Output the (x, y) coordinate of the center of the cell containing the given text.  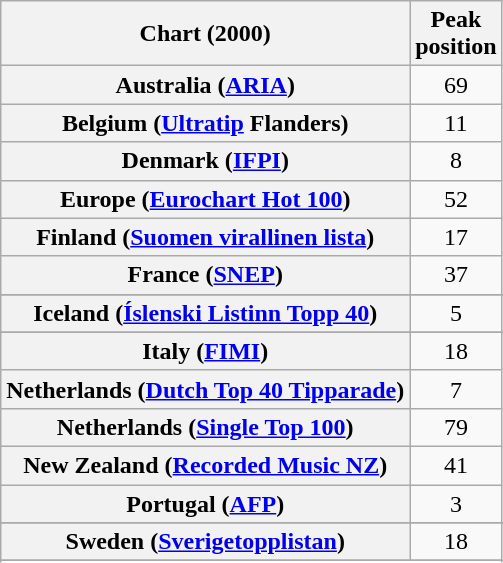
France (SNEP) (206, 275)
Denmark (IFPI) (206, 161)
Belgium (Ultratip Flanders) (206, 123)
Australia (ARIA) (206, 85)
7 (456, 389)
Chart (2000) (206, 34)
New Zealand (Recorded Music NZ) (206, 465)
79 (456, 427)
52 (456, 199)
Europe (Eurochart Hot 100) (206, 199)
41 (456, 465)
8 (456, 161)
Peakposition (456, 34)
Sweden (Sverigetopplistan) (206, 542)
11 (456, 123)
Netherlands (Single Top 100) (206, 427)
3 (456, 503)
69 (456, 85)
37 (456, 275)
5 (456, 313)
Netherlands (Dutch Top 40 Tipparade) (206, 389)
Iceland (Íslenski Listinn Topp 40) (206, 313)
17 (456, 237)
Finland (Suomen virallinen lista) (206, 237)
Italy (FIMI) (206, 351)
Portugal (AFP) (206, 503)
